Search for the cell housing the specified text and yield its (X, Y) center coordinate. 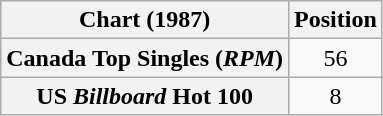
US Billboard Hot 100 (145, 96)
Position (336, 20)
8 (336, 96)
56 (336, 58)
Chart (1987) (145, 20)
Canada Top Singles (RPM) (145, 58)
